Return [X, Y] of the center of cell containing provided text 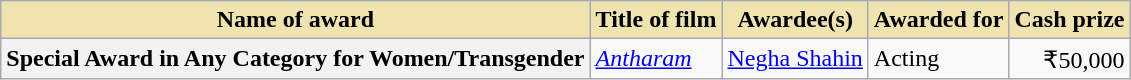
Negha Shahin [795, 59]
Awardee(s) [795, 20]
Special Award in Any Category for Women/Transgender [296, 59]
Antharam [656, 59]
Title of film [656, 20]
Cash prize [1070, 20]
Acting [938, 59]
Name of award [296, 20]
Awarded for [938, 20]
₹50,000 [1070, 59]
